Scan for the cell matching the given text and deliver its [X, Y] coordinate at center. 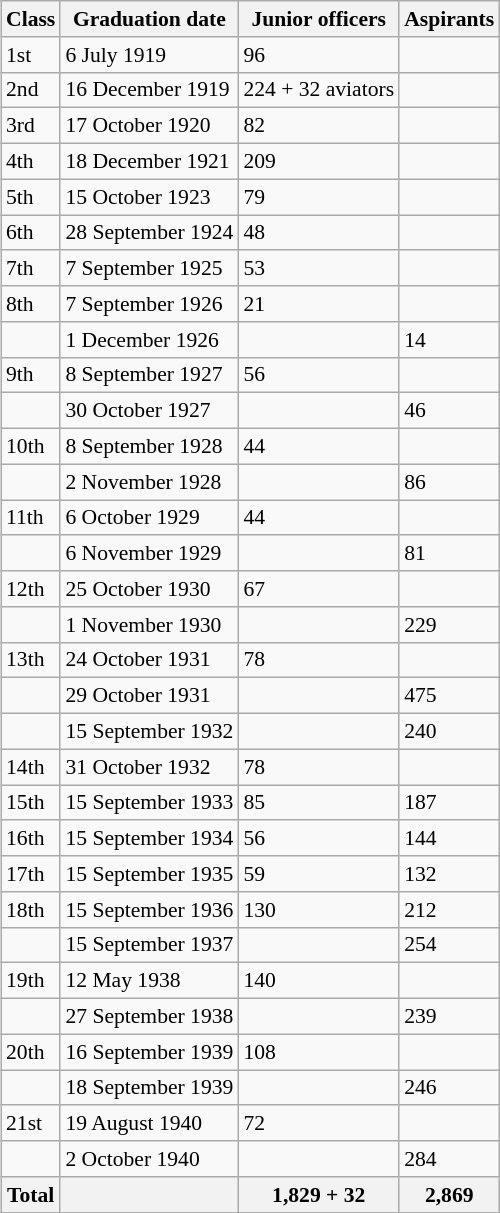
72 [318, 1123]
229 [449, 624]
Graduation date [149, 19]
31 October 1932 [149, 767]
53 [318, 268]
12 May 1938 [149, 981]
15 September 1932 [149, 731]
284 [449, 1159]
79 [318, 197]
144 [449, 838]
18 September 1939 [149, 1088]
2 October 1940 [149, 1159]
25 October 1930 [149, 589]
6th [30, 232]
6 October 1929 [149, 518]
1 December 1926 [149, 339]
19th [30, 981]
8 September 1928 [149, 446]
18 December 1921 [149, 161]
82 [318, 126]
130 [318, 909]
96 [318, 54]
15 October 1923 [149, 197]
7 September 1925 [149, 268]
2,869 [449, 1194]
24 October 1931 [149, 660]
15 September 1933 [149, 802]
29 October 1931 [149, 696]
254 [449, 945]
17 October 1920 [149, 126]
6 July 1919 [149, 54]
2 November 1928 [149, 482]
15 September 1937 [149, 945]
4th [30, 161]
10th [30, 446]
15 September 1936 [149, 909]
16 December 1919 [149, 90]
7th [30, 268]
108 [318, 1052]
8 September 1927 [149, 375]
212 [449, 909]
Aspirants [449, 19]
21 [318, 304]
239 [449, 1016]
1,829 + 32 [318, 1194]
14th [30, 767]
20th [30, 1052]
85 [318, 802]
140 [318, 981]
17th [30, 874]
1 November 1930 [149, 624]
21st [30, 1123]
132 [449, 874]
15 September 1934 [149, 838]
224 + 32 aviators [318, 90]
46 [449, 411]
27 September 1938 [149, 1016]
11th [30, 518]
9th [30, 375]
246 [449, 1088]
Total [30, 1194]
16 September 1939 [149, 1052]
86 [449, 482]
15 September 1935 [149, 874]
15th [30, 802]
5th [30, 197]
48 [318, 232]
8th [30, 304]
19 August 1940 [149, 1123]
81 [449, 553]
2nd [30, 90]
14 [449, 339]
13th [30, 660]
Class [30, 19]
187 [449, 802]
Junior officers [318, 19]
16th [30, 838]
1st [30, 54]
12th [30, 589]
7 September 1926 [149, 304]
28 September 1924 [149, 232]
30 October 1927 [149, 411]
59 [318, 874]
475 [449, 696]
6 November 1929 [149, 553]
3rd [30, 126]
240 [449, 731]
67 [318, 589]
18th [30, 909]
209 [318, 161]
